Extract the [X, Y] coordinate from the center of the cell holding the provided text.  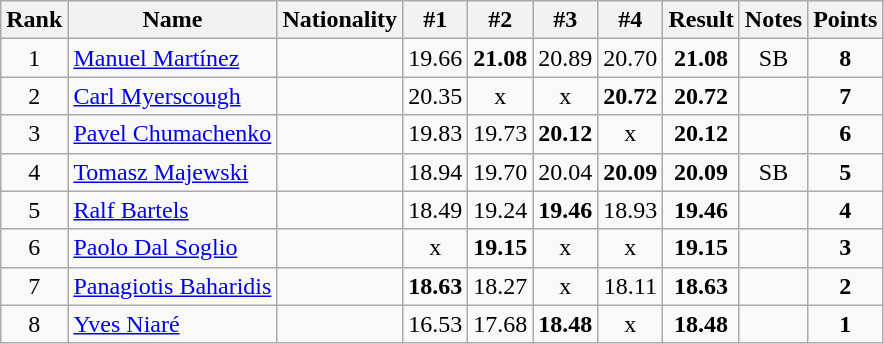
18.49 [436, 210]
20.04 [566, 172]
Carl Myerscough [172, 96]
19.83 [436, 134]
20.70 [630, 58]
#4 [630, 20]
20.89 [566, 58]
Points [846, 20]
#3 [566, 20]
Ralf Bartels [172, 210]
16.53 [436, 324]
Rank [34, 20]
Name [172, 20]
18.27 [500, 286]
Paolo Dal Soglio [172, 248]
Notes [773, 20]
20.35 [436, 96]
19.73 [500, 134]
19.24 [500, 210]
#1 [436, 20]
17.68 [500, 324]
Tomasz Majewski [172, 172]
19.70 [500, 172]
18.11 [630, 286]
18.93 [630, 210]
Pavel Chumachenko [172, 134]
19.66 [436, 58]
Result [701, 20]
Nationality [340, 20]
#2 [500, 20]
Manuel Martínez [172, 58]
Panagiotis Baharidis [172, 286]
Yves Niaré [172, 324]
18.94 [436, 172]
